Locate the cell with the specified text and output its (X, Y) center coordinate. 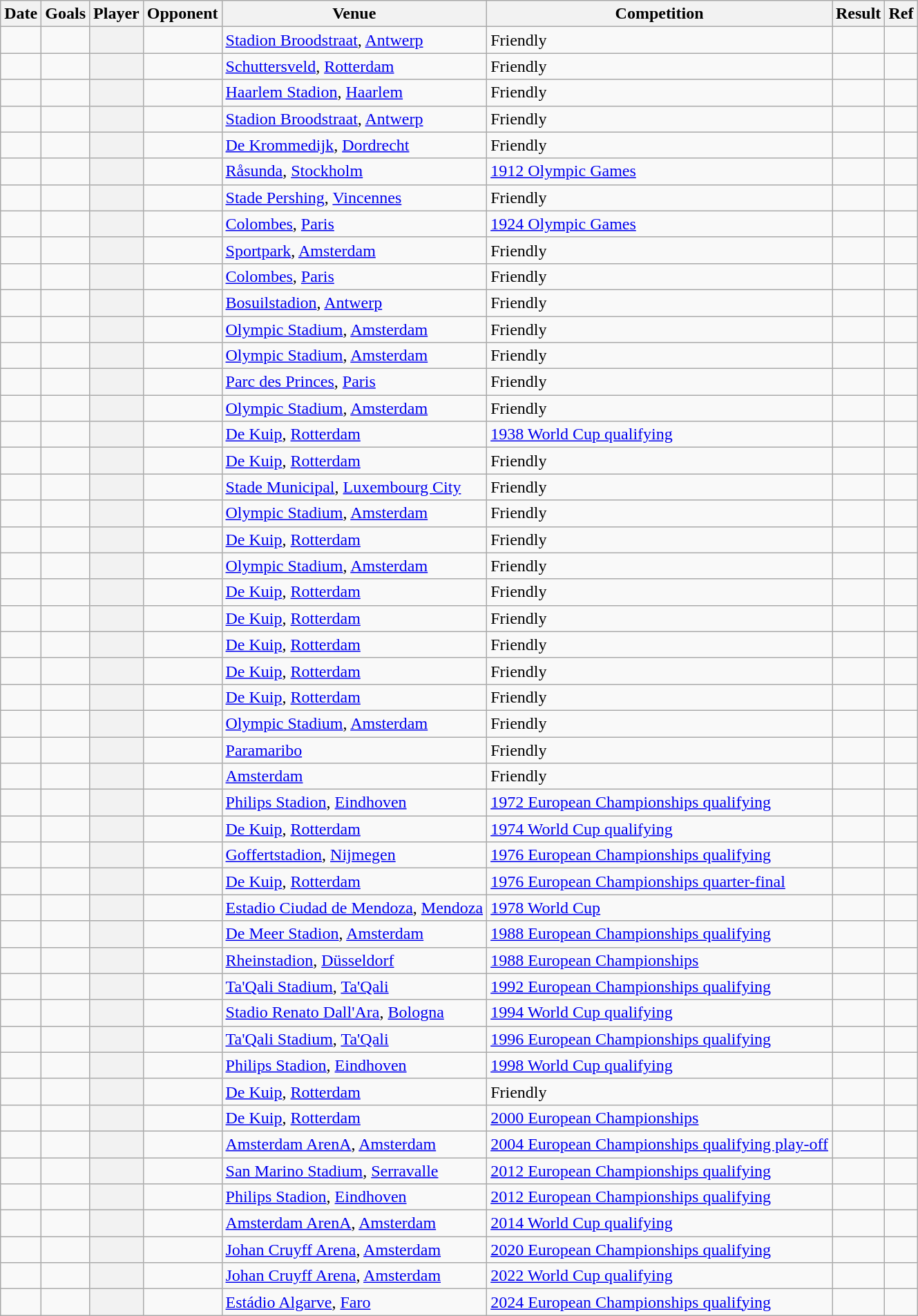
1972 European Championships qualifying (660, 803)
De Krommedijk, Dordrecht (354, 145)
Parc des Princes, Paris (354, 382)
Schuttersveld, Rotterdam (354, 66)
1974 World Cup qualifying (660, 829)
Råsunda, Stockholm (354, 171)
De Meer Stadion, Amsterdam (354, 934)
2000 European Championships (660, 1118)
1912 Olympic Games (660, 171)
Ref (901, 14)
2020 European Championships qualifying (660, 1250)
2024 European Championships qualifying (660, 1302)
Paramaribo (354, 750)
Competition (660, 14)
Amsterdam (354, 776)
Estadio Ciudad de Mendoza, Mendoza (354, 908)
1988 European Championships (660, 960)
Venue (354, 14)
1992 European Championships qualifying (660, 986)
1938 World Cup qualifying (660, 435)
Estádio Algarve, Faro (354, 1302)
1994 World Cup qualifying (660, 1013)
1976 European Championships qualifying (660, 855)
Opponent (182, 14)
San Marino Stadium, Serravalle (354, 1171)
Stade Pershing, Vincennes (354, 198)
1976 European Championships quarter-final (660, 881)
Result (858, 14)
Goffertstadion, Nijmegen (354, 855)
Date (21, 14)
1998 World Cup qualifying (660, 1065)
Goals (66, 14)
2014 World Cup qualifying (660, 1223)
Player (117, 14)
1978 World Cup (660, 908)
1924 Olympic Games (660, 224)
1988 European Championships qualifying (660, 934)
Rheinstadion, Düsseldorf (354, 960)
Bosuilstadion, Antwerp (354, 303)
Sportpark, Amsterdam (354, 250)
2004 European Championships qualifying play-off (660, 1144)
Haarlem Stadion, Haarlem (354, 93)
1996 European Championships qualifying (660, 1039)
Stadio Renato Dall'Ara, Bologna (354, 1013)
2022 World Cup qualifying (660, 1276)
Stade Municipal, Luxembourg City (354, 487)
